From the cell containing the given text, extract its center point as (x, y) coordinate. 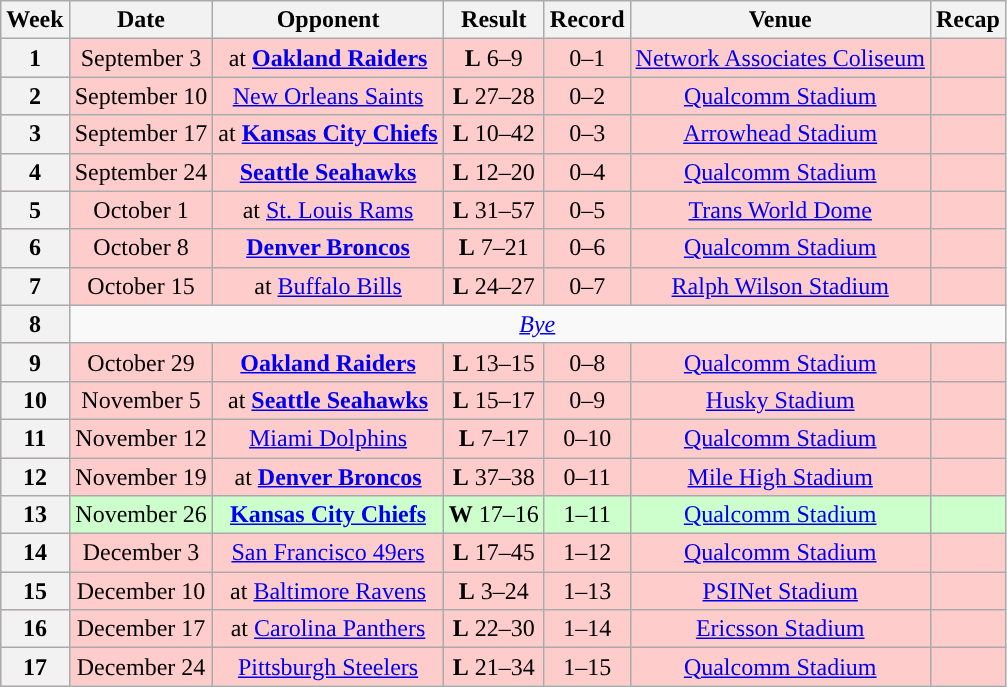
Oakland Raiders (328, 362)
0–9 (587, 400)
Arrowhead Stadium (780, 134)
L 7–21 (494, 248)
1–13 (587, 591)
at St. Louis Rams (328, 210)
16 (35, 629)
2 (35, 96)
L 17–45 (494, 553)
0–10 (587, 438)
Week (35, 20)
L 10–42 (494, 134)
0–4 (587, 172)
at Kansas City Chiefs (328, 134)
L 22–30 (494, 629)
9 (35, 362)
6 (35, 248)
September 24 (141, 172)
14 (35, 553)
San Francisco 49ers (328, 553)
Ericsson Stadium (780, 629)
Denver Broncos (328, 248)
L 6–9 (494, 58)
Venue (780, 20)
Trans World Dome (780, 210)
Opponent (328, 20)
Pittsburgh Steelers (328, 667)
0–8 (587, 362)
at Denver Broncos (328, 477)
October 15 (141, 286)
Network Associates Coliseum (780, 58)
1 (35, 58)
at Carolina Panthers (328, 629)
Recap (968, 20)
L 27–28 (494, 96)
1–11 (587, 515)
October 1 (141, 210)
Kansas City Chiefs (328, 515)
1–15 (587, 667)
Ralph Wilson Stadium (780, 286)
13 (35, 515)
at Baltimore Ravens (328, 591)
L 21–34 (494, 667)
November 26 (141, 515)
L 24–27 (494, 286)
Bye (537, 324)
September 3 (141, 58)
1–12 (587, 553)
September 17 (141, 134)
0–5 (587, 210)
L 3–24 (494, 591)
November 5 (141, 400)
L 13–15 (494, 362)
November 19 (141, 477)
December 17 (141, 629)
Record (587, 20)
0–2 (587, 96)
L 37–38 (494, 477)
New Orleans Saints (328, 96)
Seattle Seahawks (328, 172)
0–7 (587, 286)
0–11 (587, 477)
at Buffalo Bills (328, 286)
PSINet Stadium (780, 591)
December 10 (141, 591)
September 10 (141, 96)
12 (35, 477)
7 (35, 286)
L 12–20 (494, 172)
at Oakland Raiders (328, 58)
L 15–17 (494, 400)
Result (494, 20)
Date (141, 20)
L 7–17 (494, 438)
December 24 (141, 667)
Miami Dolphins (328, 438)
3 (35, 134)
4 (35, 172)
October 29 (141, 362)
0–1 (587, 58)
at Seattle Seahawks (328, 400)
17 (35, 667)
December 3 (141, 553)
W 17–16 (494, 515)
Mile High Stadium (780, 477)
5 (35, 210)
Husky Stadium (780, 400)
8 (35, 324)
October 8 (141, 248)
0–3 (587, 134)
11 (35, 438)
15 (35, 591)
L 31–57 (494, 210)
10 (35, 400)
0–6 (587, 248)
1–14 (587, 629)
November 12 (141, 438)
